Determine the (X, Y) coordinate at the center of the cell enclosing the given text.  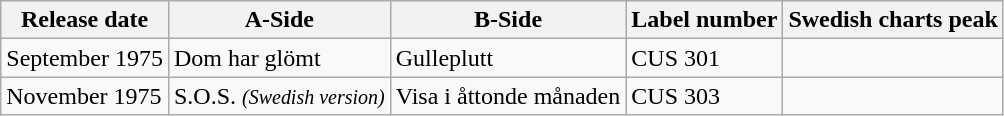
Dom har glömt (279, 58)
B-Side (508, 20)
November 1975 (85, 96)
September 1975 (85, 58)
Gulleplutt (508, 58)
Release date (85, 20)
Label number (704, 20)
CUS 303 (704, 96)
Swedish charts peak (893, 20)
Visa i åttonde månaden (508, 96)
CUS 301 (704, 58)
S.O.S. (Swedish version) (279, 96)
A-Side (279, 20)
